Pinpoint the cell where the given text exists, returning its [X, Y] midpoint coordinate. 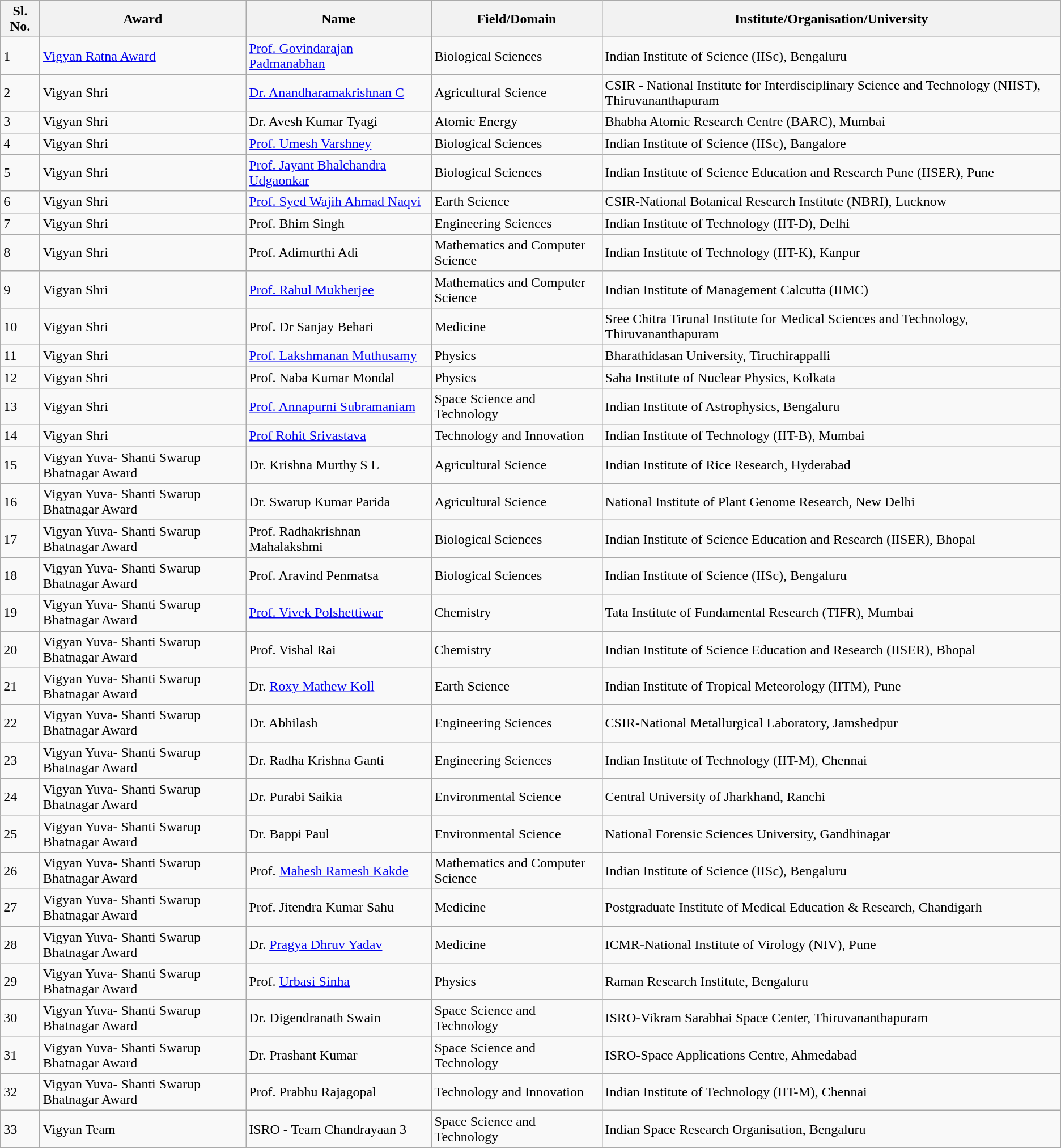
Sl. No. [20, 19]
2 [20, 93]
Prof. Umesh Varshney [339, 143]
Dr. Digendranath Swain [339, 1018]
Prof. Naba Kumar Mondal [339, 377]
Dr. Swarup Kumar Parida [339, 502]
12 [20, 377]
Indian Institute of Tropical Meteorology (IITM), Pune [831, 686]
16 [20, 502]
Prof. Prabhu Rajagopal [339, 1092]
Prof. Bhim Singh [339, 223]
25 [20, 833]
Prof Rohit Srivastava [339, 436]
National Forensic Sciences University, Gandhinagar [831, 833]
Indian Institute of Technology (IIT-B), Mumbai [831, 436]
19 [20, 612]
Indian Institute of Technology (IIT-K), Kanpur [831, 253]
21 [20, 686]
Prof. Aravind Penmatsa [339, 576]
11 [20, 355]
Award [143, 19]
30 [20, 1018]
6 [20, 202]
Field/Domain [517, 19]
3 [20, 122]
Prof. Urbasi Sinha [339, 982]
Dr. Purabi Saikia [339, 797]
33 [20, 1129]
17 [20, 539]
Prof. Dr Sanjay Behari [339, 327]
ISRO-Space Applications Centre, Ahmedabad [831, 1056]
Prof. Syed Wajih Ahmad Naqvi [339, 202]
Indian Institute of Science Education and Research Pune (IISER), Pune [831, 172]
Dr. Krishna Murthy S L [339, 465]
7 [20, 223]
ICMR-National Institute of Virology (NIV), Pune [831, 944]
Name [339, 19]
Dr. Abhilash [339, 723]
Indian Institute of Science (IISc), Bangalore [831, 143]
CSIR-National Metallurgical Laboratory, Jamshedpur [831, 723]
Dr. Pragya Dhruv Yadav [339, 944]
Indian Space Research Organisation, Bengaluru [831, 1129]
26 [20, 871]
National Institute of Plant Genome Research, New Delhi [831, 502]
Prof. Govindarajan Padmanabhan [339, 56]
Dr. Anandharamakrishnan C [339, 93]
15 [20, 465]
Dr. Avesh Kumar Tyagi [339, 122]
1 [20, 56]
Prof. Annapurni Subramaniam [339, 407]
Postgraduate Institute of Medical Education & Research, Chandigarh [831, 907]
Sree Chitra Tirunal Institute for Medical Sciences and Technology, Thiruvananthapuram [831, 327]
Prof. Adimurthi Adi [339, 253]
Prof. Jayant Bhalchandra Udgaonkar [339, 172]
29 [20, 982]
Prof. Mahesh Ramesh Kakde [339, 871]
Central University of Jharkhand, Ranchi [831, 797]
Atomic Energy [517, 122]
Prof. Jitendra Kumar Sahu [339, 907]
22 [20, 723]
Prof. Lakshmanan Muthusamy [339, 355]
10 [20, 327]
Dr. Radha Krishna Ganti [339, 760]
Raman Research Institute, Bengaluru [831, 982]
Indian Institute of Astrophysics, Bengaluru [831, 407]
5 [20, 172]
Saha Institute of Nuclear Physics, Kolkata [831, 377]
4 [20, 143]
Tata Institute of Fundamental Research (TIFR), Mumbai [831, 612]
ISRO - Team Chandrayaan 3 [339, 1129]
Prof. Vishal Rai [339, 650]
Indian Institute of Management Calcutta (IIMC) [831, 289]
23 [20, 760]
13 [20, 407]
Indian Institute of Technology (IIT-D), Delhi [831, 223]
32 [20, 1092]
Prof. Radhakrishnan Mahalakshmi [339, 539]
20 [20, 650]
14 [20, 436]
CSIR-National Botanical Research Institute (NBRI), Lucknow [831, 202]
9 [20, 289]
Dr. Bappi Paul [339, 833]
Indian Institute of Rice Research, Hyderabad [831, 465]
Vigyan Ratna Award [143, 56]
24 [20, 797]
28 [20, 944]
Bhabha Atomic Research Centre (BARC), Mumbai [831, 122]
Vigyan Team [143, 1129]
Dr. Prashant Kumar [339, 1056]
Institute/Organisation/University [831, 19]
8 [20, 253]
ISRO-Vikram Sarabhai Space Center, Thiruvananthapuram [831, 1018]
27 [20, 907]
CSIR - National Institute for Interdisciplinary Science and Technology (NIIST), Thiruvananthapuram [831, 93]
Dr. Roxy Mathew Koll [339, 686]
Prof. Rahul Mukherjee [339, 289]
18 [20, 576]
31 [20, 1056]
Bharathidasan University, Tiruchirappalli [831, 355]
Prof. Vivek Polshettiwar [339, 612]
